Determine the (X, Y) coordinate at the center of the cell enclosing the given text.  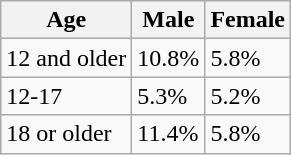
Female (248, 20)
Male (168, 20)
12 and older (66, 58)
18 or older (66, 134)
10.8% (168, 58)
11.4% (168, 134)
5.3% (168, 96)
5.2% (248, 96)
Age (66, 20)
12-17 (66, 96)
